Search for the cell housing the specified text and yield its (X, Y) center coordinate. 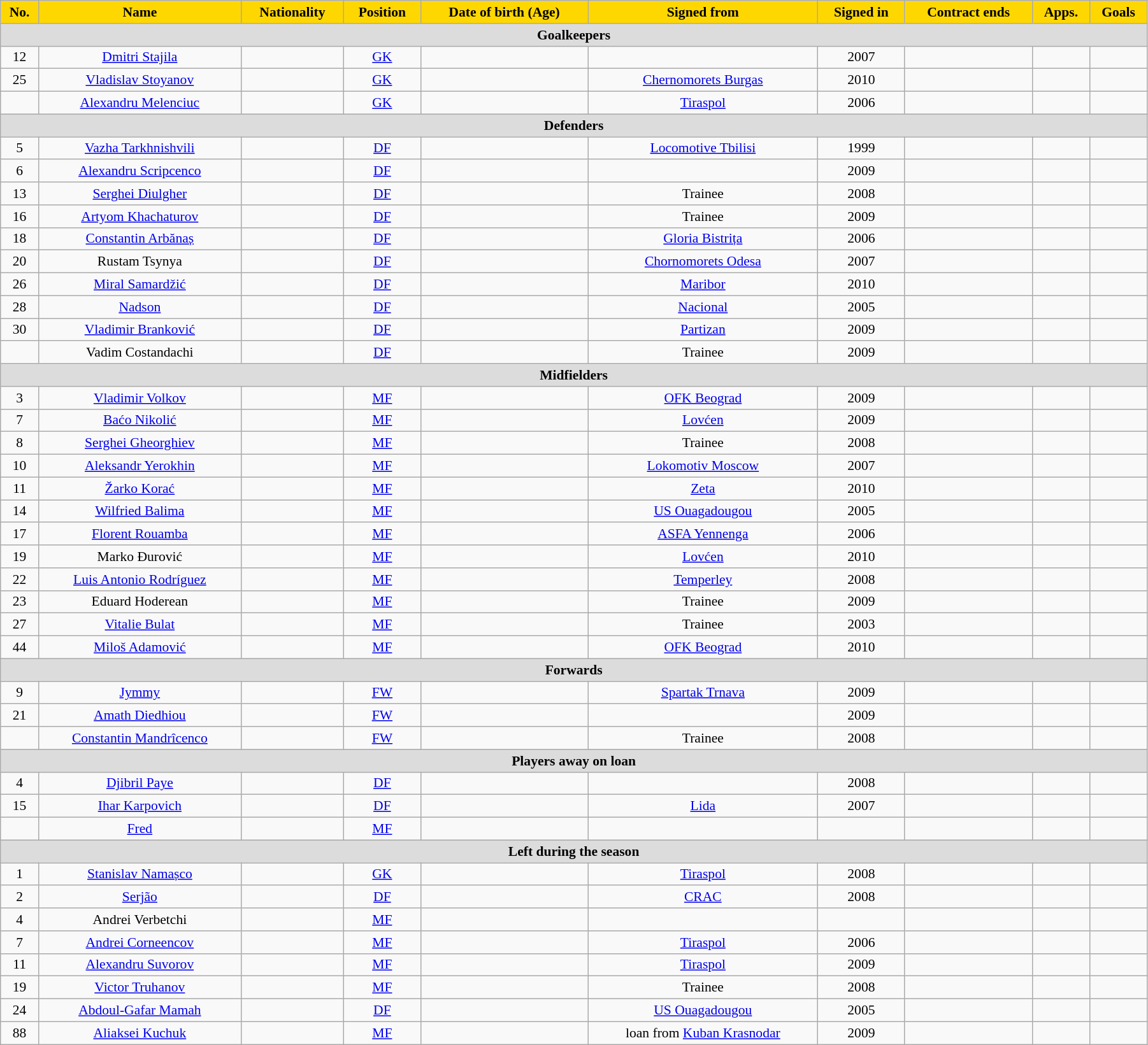
Temperley (703, 579)
Alexandru Melenciuc (140, 103)
Gloria Bistrița (703, 239)
Serghei Gheorghiev (140, 443)
10 (20, 466)
16 (20, 217)
20 (20, 262)
18 (20, 239)
25 (20, 80)
9 (20, 693)
Partizan (703, 330)
5 (20, 148)
Players away on loan (574, 761)
Eduard Hoderean (140, 602)
3 (20, 398)
12 (20, 57)
Stanislav Namașco (140, 874)
Zeta (703, 488)
17 (20, 534)
23 (20, 602)
Fred (140, 829)
Forwards (574, 670)
loan from Kuban Krasnodar (703, 1033)
Wilfried Balima (140, 511)
Serghei Diulgher (140, 194)
Vladimir Branković (140, 330)
Vitalie Bulat (140, 625)
Defenders (574, 125)
Signed in (861, 12)
Miloš Adamović (140, 648)
2 (20, 897)
8 (20, 443)
1 (20, 874)
44 (20, 648)
Alexandru Scripcenco (140, 171)
Ihar Karpovich (140, 806)
Luis Antonio Rodríguez (140, 579)
Abdoul-Gafar Mamah (140, 1011)
Chornomorets Odesa (703, 262)
Žarko Korać (140, 488)
Nationality (292, 12)
Baćo Nikolić (140, 420)
Goals (1119, 12)
26 (20, 285)
Rustam Tsynya (140, 262)
Name (140, 12)
Lida (703, 806)
Locomotive Tbilisi (703, 148)
Victor Truhanov (140, 988)
13 (20, 194)
Position (382, 12)
Vadim Costandachi (140, 353)
Midfielders (574, 375)
21 (20, 716)
ASFA Yennenga (703, 534)
Apps. (1061, 12)
Andrei Corneencov (140, 942)
Aleksandr Yerokhin (140, 466)
22 (20, 579)
Maribor (703, 285)
Vladimir Volkov (140, 398)
Spartak Trnava (703, 693)
Goalkeepers (574, 35)
Left during the season (574, 851)
24 (20, 1011)
Andrei Verbetchi (140, 920)
Marko Đurović (140, 557)
Dmitri Stajila (140, 57)
CRAC (703, 897)
88 (20, 1033)
Lokomotiv Moscow (703, 466)
Signed from (703, 12)
15 (20, 806)
30 (20, 330)
Constantin Arbănaș (140, 239)
Jymmy (140, 693)
Alexandru Suvorov (140, 965)
6 (20, 171)
Amath Diedhiou (140, 716)
Florent Rouamba (140, 534)
No. (20, 12)
28 (20, 307)
27 (20, 625)
14 (20, 511)
Aliaksei Kuchuk (140, 1033)
Nacional (703, 307)
Contract ends (968, 12)
Chernomorets Burgas (703, 80)
Vazha Tarkhnishvili (140, 148)
Artyom Khachaturov (140, 217)
Date of birth (Age) (505, 12)
Vladislav Stoyanov (140, 80)
Miral Samardžić (140, 285)
1999 (861, 148)
Djibril Paye (140, 783)
2003 (861, 625)
Serjão (140, 897)
Nadson (140, 307)
Constantin Mandrîcenco (140, 738)
